Return the [X, Y] coordinate for the center point of the cell that contains the specified text.  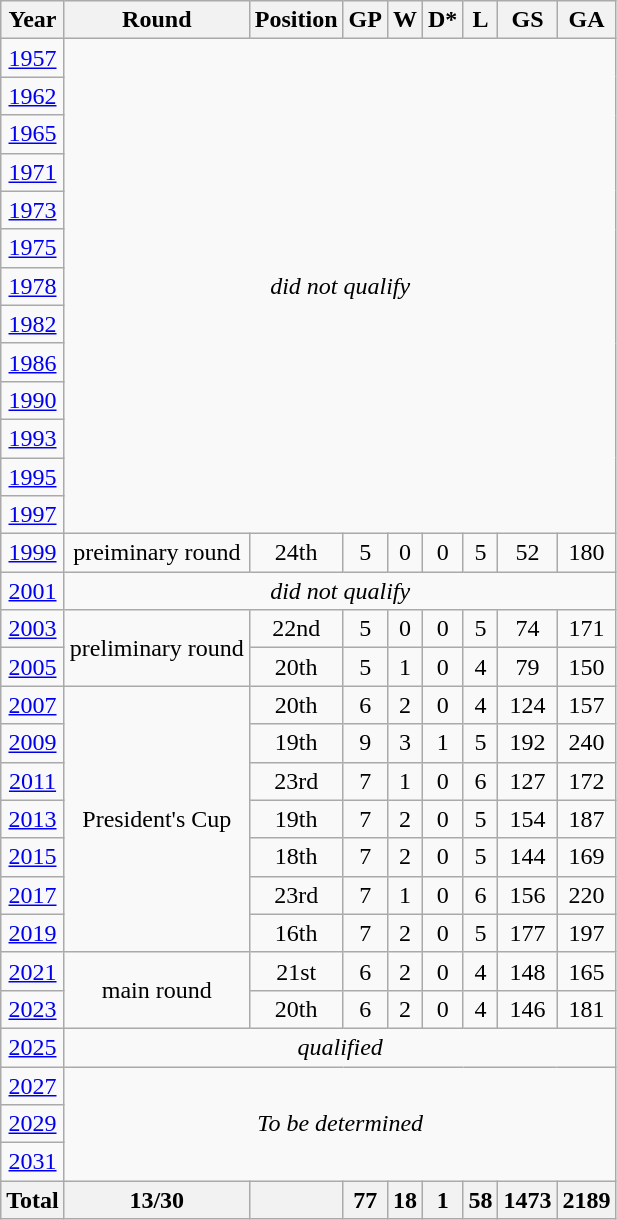
192 [528, 743]
1999 [33, 553]
1982 [33, 324]
2015 [33, 857]
qualified [340, 1047]
2013 [33, 819]
171 [586, 629]
22nd [296, 629]
1995 [33, 477]
W [404, 20]
1978 [33, 286]
2009 [33, 743]
Year [33, 20]
1473 [528, 1200]
Total [33, 1200]
157 [586, 705]
13/30 [156, 1200]
150 [586, 667]
2025 [33, 1047]
18 [404, 1200]
9 [365, 743]
177 [528, 933]
156 [528, 895]
124 [528, 705]
79 [528, 667]
To be determined [340, 1123]
1990 [33, 400]
181 [586, 1009]
2189 [586, 1200]
2027 [33, 1085]
77 [365, 1200]
2007 [33, 705]
2023 [33, 1009]
2005 [33, 667]
Position [296, 20]
main round [156, 990]
3 [404, 743]
D* [443, 20]
GA [586, 20]
1993 [33, 438]
146 [528, 1009]
1973 [33, 210]
197 [586, 933]
16th [296, 933]
L [480, 20]
preiminary round [156, 553]
24th [296, 553]
154 [528, 819]
2003 [33, 629]
1986 [33, 362]
165 [586, 971]
127 [528, 781]
172 [586, 781]
220 [586, 895]
52 [528, 553]
1965 [33, 134]
144 [528, 857]
148 [528, 971]
180 [586, 553]
74 [528, 629]
President's Cup [156, 819]
1997 [33, 515]
2001 [33, 591]
240 [586, 743]
21st [296, 971]
2021 [33, 971]
58 [480, 1200]
1962 [33, 96]
2031 [33, 1162]
2029 [33, 1124]
2019 [33, 933]
1975 [33, 248]
1957 [33, 58]
Round [156, 20]
169 [586, 857]
1971 [33, 172]
2011 [33, 781]
GP [365, 20]
preliminary round [156, 648]
2017 [33, 895]
18th [296, 857]
187 [586, 819]
GS [528, 20]
